Search for the cell housing the specified text and yield its [x, y] center coordinate. 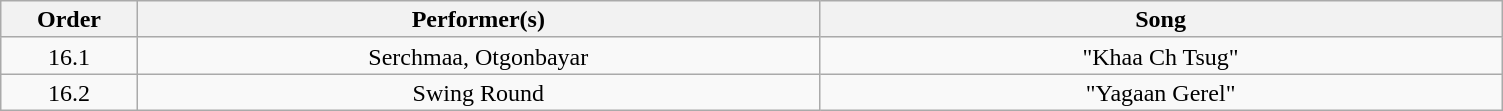
Swing Round [478, 92]
"Khaa Ch Tsug" [1160, 56]
Order [69, 20]
16.1 [69, 56]
Performer(s) [478, 20]
16.2 [69, 92]
"Yagaan Gerel" [1160, 92]
Serchmaa, Otgonbayar [478, 56]
Song [1160, 20]
